Determine the [x, y] coordinate at the center of the cell enclosing the given text.  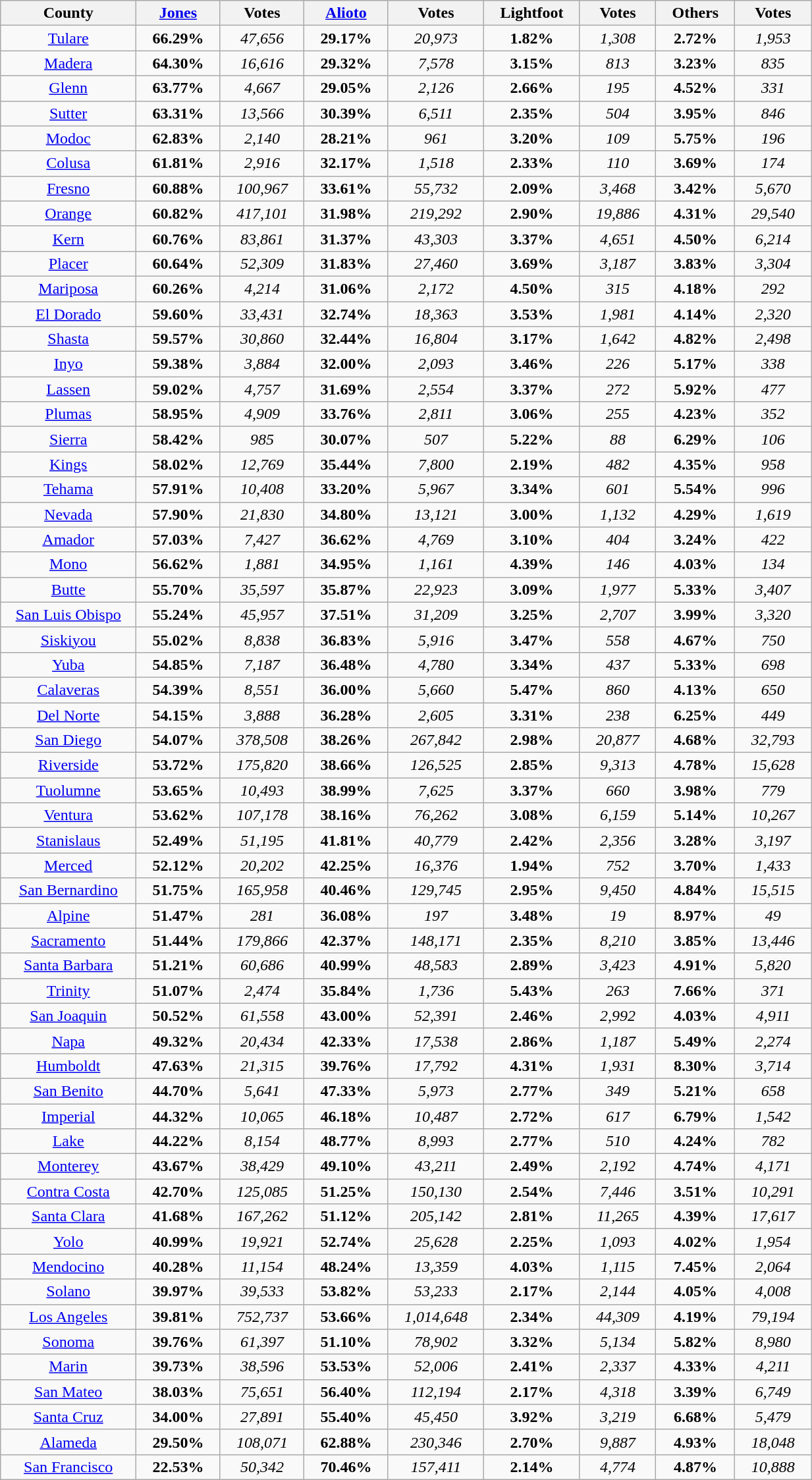
15,628 [773, 765]
8,993 [436, 1141]
2.95% [532, 891]
88 [618, 439]
38.99% [346, 790]
3,888 [262, 715]
49 [773, 916]
12,769 [262, 464]
55.40% [346, 1417]
Siskiyou [68, 640]
61,558 [262, 1016]
60.64% [178, 263]
2,707 [618, 615]
437 [618, 665]
Trinity [68, 991]
3.25% [532, 615]
2,320 [773, 314]
6.79% [695, 1116]
56.62% [178, 564]
179,866 [262, 941]
1,881 [262, 564]
4,008 [773, 1292]
1,619 [773, 514]
477 [773, 389]
29.50% [178, 1442]
3.10% [532, 539]
62.88% [346, 1442]
55.70% [178, 589]
Tulare [68, 38]
1,981 [618, 314]
4.74% [695, 1166]
1,308 [618, 38]
Marin [68, 1367]
1,132 [618, 514]
504 [618, 113]
31.06% [346, 288]
15,515 [773, 891]
9,313 [618, 765]
835 [773, 63]
2.86% [532, 1041]
4,651 [618, 238]
10,065 [262, 1116]
17,792 [436, 1066]
2.41% [532, 1367]
Glenn [68, 88]
29.17% [346, 38]
3.09% [532, 589]
752 [618, 865]
39.73% [178, 1367]
110 [618, 163]
53.72% [178, 765]
507 [436, 439]
985 [262, 439]
2.66% [532, 88]
3.08% [532, 815]
6.25% [695, 715]
19 [618, 916]
134 [773, 564]
San Joaquin [68, 1016]
48.24% [346, 1267]
3,304 [773, 263]
52.74% [346, 1242]
36.83% [346, 640]
195 [618, 88]
11,265 [618, 1217]
Tuolumne [68, 790]
1,115 [618, 1267]
238 [618, 715]
961 [436, 138]
Sonoma [68, 1342]
3,320 [773, 615]
Lassen [68, 389]
51.12% [346, 1217]
813 [618, 63]
17,617 [773, 1217]
79,194 [773, 1317]
64.30% [178, 63]
1,642 [618, 339]
3.31% [532, 715]
36.28% [346, 715]
5,973 [436, 1091]
San Francisco [68, 1467]
698 [773, 665]
3.53% [532, 314]
7,446 [618, 1192]
35.87% [346, 589]
4.35% [695, 464]
7.66% [695, 991]
2.46% [532, 1016]
3.32% [532, 1342]
43,303 [436, 238]
78,902 [436, 1342]
10,493 [262, 790]
4,909 [262, 414]
53,233 [436, 1292]
3.23% [695, 63]
5,670 [773, 188]
779 [773, 790]
27,891 [262, 1417]
44,309 [618, 1317]
404 [618, 539]
4,318 [618, 1392]
4.91% [695, 966]
33.20% [346, 489]
55.24% [178, 615]
4.14% [695, 314]
4.82% [695, 339]
1,977 [618, 589]
52,309 [262, 263]
378,508 [262, 740]
Tehama [68, 489]
31.37% [346, 238]
5,967 [436, 489]
510 [618, 1141]
558 [618, 640]
7,187 [262, 665]
175,820 [262, 765]
52.49% [178, 840]
34.00% [178, 1417]
51.21% [178, 966]
2.70% [532, 1442]
49.32% [178, 1041]
3.98% [695, 790]
Napa [68, 1041]
38.66% [346, 765]
3.39% [695, 1392]
3.51% [695, 1192]
44.70% [178, 1091]
San Bernardino [68, 891]
Yolo [68, 1242]
30.39% [346, 113]
43,211 [436, 1166]
36.62% [346, 539]
8,210 [618, 941]
63.77% [178, 88]
46.18% [346, 1116]
25,628 [436, 1242]
1,433 [773, 865]
59.57% [178, 339]
35.84% [346, 991]
2.14% [532, 1467]
2.98% [532, 740]
3.20% [532, 138]
36.08% [346, 916]
18,363 [436, 314]
5.21% [695, 1091]
40,779 [436, 840]
31,209 [436, 615]
2.09% [532, 188]
9,450 [618, 891]
42.37% [346, 941]
51.47% [178, 916]
3.85% [695, 941]
35,597 [262, 589]
860 [618, 690]
5.47% [532, 690]
Lake [68, 1141]
5.92% [695, 389]
3.99% [695, 615]
43.00% [346, 1016]
3.70% [695, 865]
22.53% [178, 1467]
230,346 [436, 1442]
29,540 [773, 213]
San Luis Obispo [68, 615]
Merced [68, 865]
352 [773, 414]
51,195 [262, 840]
16,616 [262, 63]
Alameda [68, 1442]
3.15% [532, 63]
75,651 [262, 1392]
41.68% [178, 1217]
148,171 [436, 941]
8,980 [773, 1342]
1,187 [618, 1041]
4,769 [436, 539]
Alpine [68, 916]
2,916 [262, 163]
Sacramento [68, 941]
Humboldt [68, 1066]
53.82% [346, 1292]
32.17% [346, 163]
5,134 [618, 1342]
3.24% [695, 539]
45,450 [436, 1417]
1,542 [773, 1116]
53.66% [346, 1317]
5.54% [695, 489]
San Diego [68, 740]
28.21% [346, 138]
Los Angeles [68, 1317]
31.98% [346, 213]
4.84% [695, 891]
59.38% [178, 364]
Nevada [68, 514]
5.43% [532, 991]
108,071 [262, 1442]
4.23% [695, 414]
40.46% [346, 891]
49.10% [346, 1166]
281 [262, 916]
36.00% [346, 690]
36.48% [346, 665]
30.07% [346, 439]
33.61% [346, 188]
Inyo [68, 364]
Contra Costa [68, 1192]
4.52% [695, 88]
18,048 [773, 1442]
996 [773, 489]
449 [773, 715]
10,408 [262, 489]
13,359 [436, 1267]
3.48% [532, 916]
196 [773, 138]
53.62% [178, 815]
57.91% [178, 489]
Del Norte [68, 715]
2.90% [532, 213]
482 [618, 464]
4.05% [695, 1292]
267,842 [436, 740]
Ventura [68, 815]
60,686 [262, 966]
167,262 [262, 1217]
38.03% [178, 1392]
660 [618, 790]
39.81% [178, 1317]
8,838 [262, 640]
47.33% [346, 1091]
66.29% [178, 38]
33.76% [346, 414]
3,407 [773, 589]
2.33% [532, 163]
54.07% [178, 740]
13,121 [436, 514]
55,732 [436, 188]
39,533 [262, 1292]
5.22% [532, 439]
48.77% [346, 1141]
37.51% [346, 615]
47.63% [178, 1066]
750 [773, 640]
6,511 [436, 113]
Plumas [68, 414]
272 [618, 389]
3,219 [618, 1417]
100,967 [262, 188]
4.13% [695, 690]
146 [618, 564]
255 [618, 414]
6,214 [773, 238]
1,954 [773, 1242]
1,931 [618, 1066]
2.19% [532, 464]
219,292 [436, 213]
1.94% [532, 865]
2,093 [436, 364]
31.69% [346, 389]
2,356 [618, 840]
32,793 [773, 740]
42.25% [346, 865]
47,656 [262, 38]
30,860 [262, 339]
4,211 [773, 1367]
Calaveras [68, 690]
13,446 [773, 941]
Monterey [68, 1166]
3.46% [532, 364]
Shasta [68, 339]
38.16% [346, 815]
38,596 [262, 1367]
44.32% [178, 1116]
Santa Clara [68, 1217]
4,214 [262, 288]
San Benito [68, 1091]
Butte [68, 589]
3.95% [695, 113]
846 [773, 113]
2,554 [436, 389]
Mono [68, 564]
61.81% [178, 163]
4.24% [695, 1141]
9,887 [618, 1442]
10,888 [773, 1467]
5,916 [436, 640]
57.90% [178, 514]
6.29% [695, 439]
70.46% [346, 1467]
Kings [68, 464]
60.82% [178, 213]
52,006 [436, 1367]
10,267 [773, 815]
Mariposa [68, 288]
4,911 [773, 1016]
1.82% [532, 38]
125,085 [262, 1192]
331 [773, 88]
371 [773, 991]
8,154 [262, 1141]
4.02% [695, 1242]
338 [773, 364]
53.65% [178, 790]
349 [618, 1091]
20,202 [262, 865]
San Mateo [68, 1392]
4.68% [695, 740]
El Dorado [68, 314]
Sierra [68, 439]
29.05% [346, 88]
150,130 [436, 1192]
52.12% [178, 865]
1,014,648 [436, 1317]
7,427 [262, 539]
76,262 [436, 815]
2,992 [618, 1016]
1,518 [436, 163]
3.17% [532, 339]
650 [773, 690]
958 [773, 464]
34.95% [346, 564]
2.34% [532, 1317]
19,921 [262, 1242]
22,923 [436, 589]
2,605 [436, 715]
Solano [68, 1292]
5.75% [695, 138]
5,641 [262, 1091]
5.82% [695, 1342]
Jones [178, 13]
4,171 [773, 1166]
2,192 [618, 1166]
Imperial [68, 1116]
658 [773, 1091]
33,431 [262, 314]
10,291 [773, 1192]
107,178 [262, 815]
38,429 [262, 1166]
5.49% [695, 1041]
27,460 [436, 263]
3.83% [695, 263]
Orange [68, 213]
2,337 [618, 1367]
61,397 [262, 1342]
6.68% [695, 1417]
129,745 [436, 891]
782 [773, 1141]
5,660 [436, 690]
32.00% [346, 364]
6,159 [618, 815]
20,434 [262, 1041]
54.39% [178, 690]
2.54% [532, 1192]
5,479 [773, 1417]
43.67% [178, 1166]
51.44% [178, 941]
54.85% [178, 665]
205,142 [436, 1217]
39.97% [178, 1292]
4.67% [695, 640]
Santa Barbara [68, 966]
2,811 [436, 414]
2,498 [773, 339]
5.14% [695, 815]
17,538 [436, 1041]
51.07% [178, 991]
7,625 [436, 790]
57.03% [178, 539]
2.49% [532, 1166]
752,737 [262, 1317]
48,583 [436, 966]
2,474 [262, 991]
51.75% [178, 891]
2,144 [618, 1292]
109 [618, 138]
County [68, 13]
Modoc [68, 138]
2.25% [532, 1242]
3,187 [618, 263]
7.45% [695, 1267]
Yuba [68, 665]
45,957 [262, 615]
Mendocino [68, 1267]
29.32% [346, 63]
59.02% [178, 389]
2.89% [532, 966]
40.28% [178, 1267]
54.15% [178, 715]
83,861 [262, 238]
3,197 [773, 840]
Placer [68, 263]
3,884 [262, 364]
51.10% [346, 1342]
16,804 [436, 339]
2,140 [262, 138]
44.22% [178, 1141]
7,800 [436, 464]
Stanislaus [68, 840]
8,551 [262, 690]
4.18% [695, 288]
1,953 [773, 38]
3,468 [618, 188]
20,973 [436, 38]
Madera [68, 63]
1,161 [436, 564]
3.42% [695, 188]
3,714 [773, 1066]
4.29% [695, 514]
42.70% [178, 1192]
197 [436, 916]
422 [773, 539]
4.78% [695, 765]
58.42% [178, 439]
8.30% [695, 1066]
19,886 [618, 213]
5.17% [695, 364]
417,101 [262, 213]
2.81% [532, 1217]
11,154 [262, 1267]
34.80% [346, 514]
20,877 [618, 740]
32.44% [346, 339]
315 [618, 288]
60.88% [178, 188]
4,667 [262, 88]
6,749 [773, 1392]
Colusa [68, 163]
3.06% [532, 414]
56.40% [346, 1392]
63.31% [178, 113]
60.76% [178, 238]
21,830 [262, 514]
601 [618, 489]
4,774 [618, 1467]
4.19% [695, 1317]
Lightfoot [532, 13]
4,780 [436, 665]
58.02% [178, 464]
4,757 [262, 389]
2,274 [773, 1041]
Fresno [68, 188]
58.95% [178, 414]
4.87% [695, 1467]
2,172 [436, 288]
7,578 [436, 63]
Sutter [68, 113]
3.28% [695, 840]
8.97% [695, 916]
Amador [68, 539]
165,958 [262, 891]
126,525 [436, 765]
Santa Cruz [68, 1417]
3.00% [532, 514]
292 [773, 288]
41.81% [346, 840]
42.33% [346, 1041]
5,820 [773, 966]
59.60% [178, 314]
60.26% [178, 288]
53.53% [346, 1367]
21,315 [262, 1066]
Alioto [346, 13]
35.44% [346, 464]
157,411 [436, 1467]
106 [773, 439]
1,093 [618, 1242]
3,423 [618, 966]
62.83% [178, 138]
3.92% [532, 1417]
2.42% [532, 840]
51.25% [346, 1192]
226 [618, 364]
1,736 [436, 991]
174 [773, 163]
Kern [68, 238]
52,391 [436, 1016]
3.47% [532, 640]
4.93% [695, 1442]
2,126 [436, 88]
Others [695, 13]
50,342 [262, 1467]
32.74% [346, 314]
263 [618, 991]
112,194 [436, 1392]
50.52% [178, 1016]
31.83% [346, 263]
4.33% [695, 1367]
16,376 [436, 865]
2,064 [773, 1267]
617 [618, 1116]
55.02% [178, 640]
Riverside [68, 765]
38.26% [346, 740]
13,566 [262, 113]
2.85% [532, 765]
10,487 [436, 1116]
